For the text-containing cell, return its midpoint in (X, Y) coordinate format. 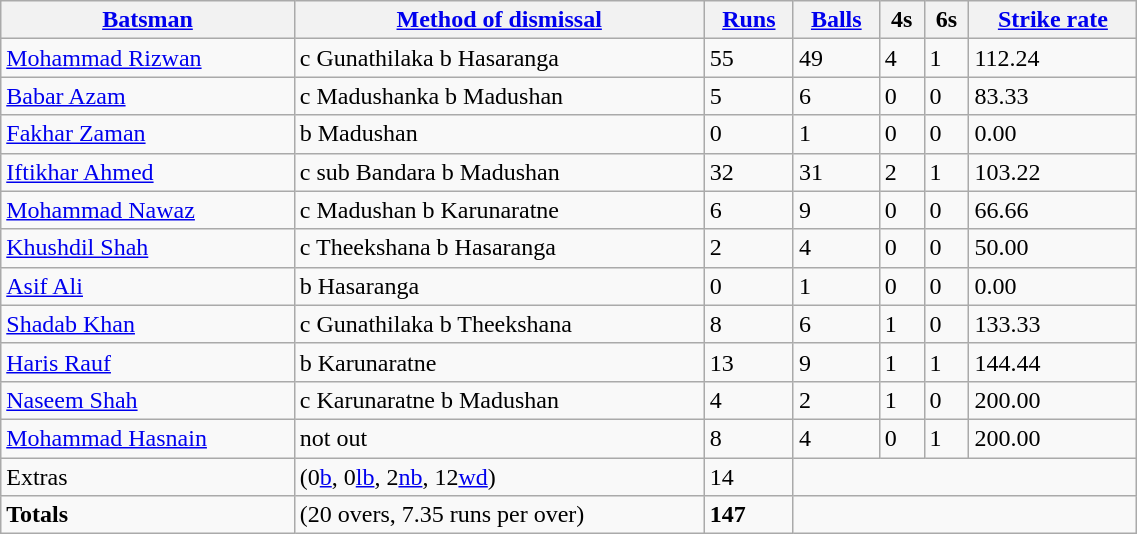
144.44 (1053, 362)
c sub Bandara b Madushan (499, 172)
50.00 (1053, 248)
Totals (148, 515)
49 (836, 58)
Naseem Shah (148, 400)
Balls (836, 20)
Runs (748, 20)
Mohammad Rizwan (148, 58)
14 (748, 477)
(0b, 0lb, 2nb, 12wd) (499, 477)
not out (499, 438)
Haris Rauf (148, 362)
13 (748, 362)
c Madushan b Karunaratne (499, 210)
55 (748, 58)
Extras (148, 477)
Asif Ali (148, 286)
b Karunaratne (499, 362)
112.24 (1053, 58)
Babar Azam (148, 96)
Strike rate (1053, 20)
147 (748, 515)
c Gunathilaka b Hasaranga (499, 58)
66.66 (1053, 210)
b Madushan (499, 134)
Mohammad Hasnain (148, 438)
c Theekshana b Hasaranga (499, 248)
Mohammad Nawaz (148, 210)
Khushdil Shah (148, 248)
Batsman (148, 20)
Fakhar Zaman (148, 134)
4s (902, 20)
Method of dismissal (499, 20)
(20 overs, 7.35 runs per over) (499, 515)
5 (748, 96)
c Karunaratne b Madushan (499, 400)
32 (748, 172)
Shadab Khan (148, 324)
103.22 (1053, 172)
83.33 (1053, 96)
133.33 (1053, 324)
b Hasaranga (499, 286)
Iftikhar Ahmed (148, 172)
c Gunathilaka b Theekshana (499, 324)
c Madushanka b Madushan (499, 96)
6s (946, 20)
31 (836, 172)
